Find where the given text appears and provide that cell's center as [x, y] coordinate. 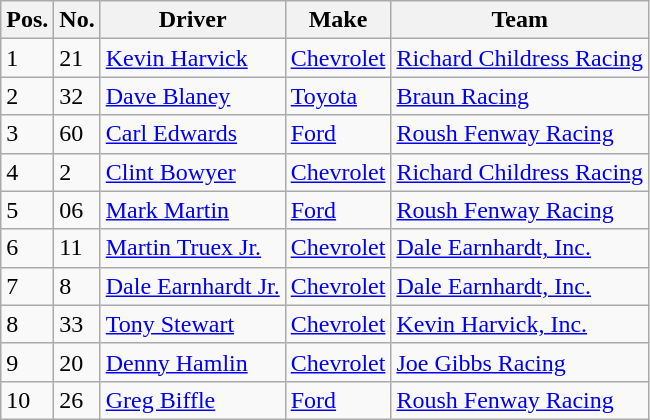
3 [28, 134]
20 [77, 362]
33 [77, 324]
Greg Biffle [192, 400]
Make [338, 20]
5 [28, 210]
Carl Edwards [192, 134]
Toyota [338, 96]
Clint Bowyer [192, 172]
1 [28, 58]
6 [28, 248]
26 [77, 400]
21 [77, 58]
No. [77, 20]
Braun Racing [520, 96]
Driver [192, 20]
Mark Martin [192, 210]
Kevin Harvick, Inc. [520, 324]
Dale Earnhardt Jr. [192, 286]
06 [77, 210]
11 [77, 248]
4 [28, 172]
Tony Stewart [192, 324]
Dave Blaney [192, 96]
Denny Hamlin [192, 362]
9 [28, 362]
Kevin Harvick [192, 58]
Team [520, 20]
32 [77, 96]
Joe Gibbs Racing [520, 362]
Pos. [28, 20]
7 [28, 286]
10 [28, 400]
Martin Truex Jr. [192, 248]
60 [77, 134]
